Identify which cell holds the provided text, then report its [x, y] central coordinate. 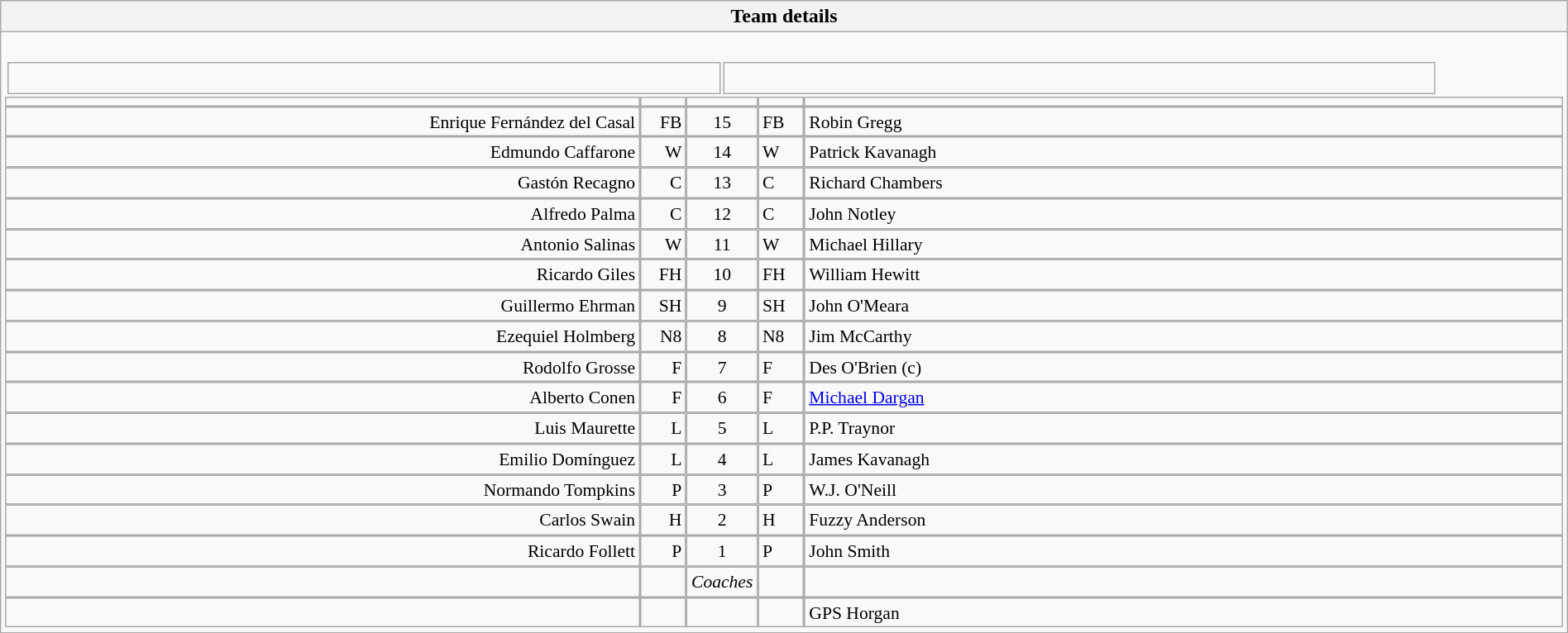
Enrique Fernández del Casal [323, 122]
Alfredo Palma [323, 213]
Gastón Recagno [323, 183]
8 [722, 336]
6 [722, 398]
Emilio Domínguez [323, 459]
John Notley [1184, 213]
GPS Horgan [1184, 613]
Jim McCarthy [1184, 336]
9 [722, 306]
Team details [784, 17]
Robin Gregg [1184, 122]
1 [722, 550]
Alberto Conen [323, 398]
William Hewitt [1184, 274]
5 [722, 428]
Michael Dargan [1184, 398]
Guillermo Ehrman [323, 306]
Coaches [722, 582]
4 [722, 459]
Luis Maurette [323, 428]
Des O'Brien (c) [1184, 367]
11 [722, 245]
James Kavanagh [1184, 459]
W.J. O'Neill [1184, 489]
Antonio Salinas [323, 245]
10 [722, 274]
Ricardo Follett [323, 550]
P.P. Traynor [1184, 428]
13 [722, 183]
Ezequiel Holmberg [323, 336]
Edmundo Caffarone [323, 152]
Rodolfo Grosse [323, 367]
3 [722, 489]
Ricardo Giles [323, 274]
7 [722, 367]
Michael Hillary [1184, 245]
Patrick Kavanagh [1184, 152]
12 [722, 213]
Carlos Swain [323, 521]
Fuzzy Anderson [1184, 521]
John O'Meara [1184, 306]
14 [722, 152]
15 [722, 122]
2 [722, 521]
Normando Tompkins [323, 489]
Richard Chambers [1184, 183]
John Smith [1184, 550]
